For the text-containing cell, return its midpoint in [x, y] coordinate format. 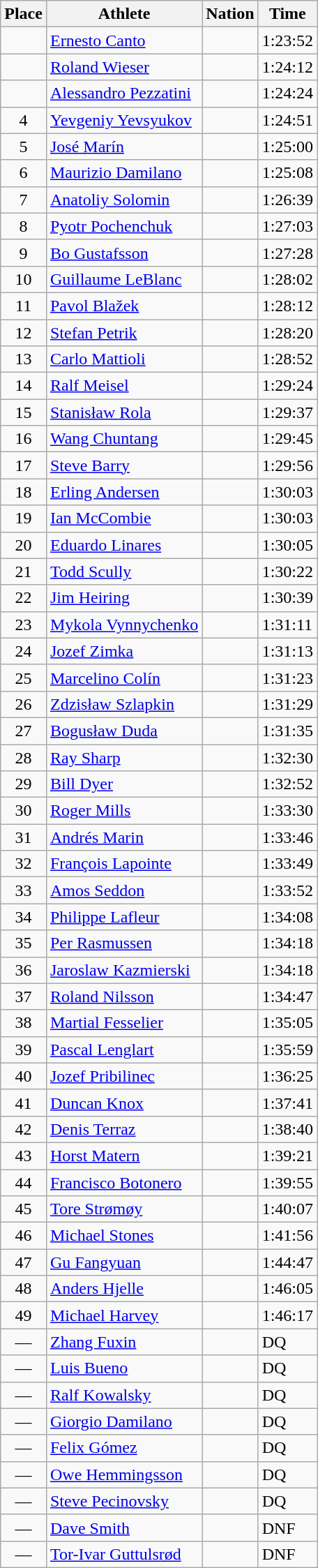
Denis Terraz [124, 1129]
1:28:02 [287, 279]
Ray Sharp [124, 757]
1:31:29 [287, 704]
1:31:11 [287, 625]
1:25:00 [287, 147]
1:33:46 [287, 837]
11 [24, 306]
Pavol Blažek [124, 306]
Zhang Fuxin [124, 1342]
Michael Stones [124, 1236]
Jozef Pribilinec [124, 1076]
19 [24, 518]
Alessandro Pezzatini [124, 94]
Philippe Lafleur [124, 917]
1:24:12 [287, 67]
Roger Mills [124, 811]
1:28:52 [287, 359]
1:23:52 [287, 40]
Stanisław Rola [124, 412]
Michael Harvey [124, 1315]
Pascal Lenglart [124, 1050]
1:39:55 [287, 1183]
36 [24, 970]
1:44:47 [287, 1262]
7 [24, 200]
Ralf Kowalsky [124, 1395]
Wang Chuntang [124, 439]
Mykola Vynnychenko [124, 625]
1:46:17 [287, 1315]
41 [24, 1103]
Steve Pecinovsky [124, 1501]
Tore Strømøy [124, 1209]
33 [24, 890]
1:35:05 [287, 1023]
1:31:35 [287, 731]
1:39:21 [287, 1156]
1:28:20 [287, 333]
18 [24, 492]
1:30:22 [287, 572]
27 [24, 731]
Nation [230, 14]
1:24:51 [287, 120]
1:31:13 [287, 651]
1:32:30 [287, 757]
Eduardo Linares [124, 545]
Roland Wieser [124, 67]
15 [24, 412]
1:26:39 [287, 200]
Andrés Marin [124, 837]
1:34:47 [287, 996]
46 [24, 1236]
Jim Heiring [124, 598]
1:35:59 [287, 1050]
Guillaume LeBlanc [124, 279]
31 [24, 837]
1:33:49 [287, 864]
16 [24, 439]
1:30:05 [287, 545]
Jaroslaw Kazmierski [124, 970]
1:27:28 [287, 253]
Dave Smith [124, 1528]
1:28:12 [287, 306]
32 [24, 864]
1:29:24 [287, 386]
Jozef Zimka [124, 651]
12 [24, 333]
Owe Hemmingsson [124, 1474]
Tor-Ivar Guttulsrød [124, 1554]
Gu Fangyuan [124, 1262]
28 [24, 757]
Place [24, 14]
Roland Nilsson [124, 996]
21 [24, 572]
22 [24, 598]
5 [24, 147]
47 [24, 1262]
8 [24, 226]
1:25:08 [287, 173]
49 [24, 1315]
José Marín [124, 147]
Anatoliy Solomin [124, 200]
1:30:39 [287, 598]
1:38:40 [287, 1129]
38 [24, 1023]
34 [24, 917]
1:33:52 [287, 890]
Francisco Botonero [124, 1183]
Horst Matern [124, 1156]
Carlo Mattioli [124, 359]
Bill Dyer [124, 784]
Todd Scully [124, 572]
1:32:52 [287, 784]
4 [24, 120]
Ian McCombie [124, 518]
13 [24, 359]
30 [24, 811]
1:46:05 [287, 1289]
1:36:25 [287, 1076]
35 [24, 943]
40 [24, 1076]
Erling Andersen [124, 492]
10 [24, 279]
45 [24, 1209]
29 [24, 784]
1:40:07 [287, 1209]
Ralf Meisel [124, 386]
14 [24, 386]
Per Rasmussen [124, 943]
Steve Barry [124, 465]
17 [24, 465]
44 [24, 1183]
Athlete [124, 14]
Marcelino Colín [124, 678]
23 [24, 625]
37 [24, 996]
9 [24, 253]
Martial Fesselier [124, 1023]
Anders Hjelle [124, 1289]
François Lapointe [124, 864]
1:29:56 [287, 465]
1:41:56 [287, 1236]
Giorgio Damilano [124, 1421]
1:29:37 [287, 412]
39 [24, 1050]
1:24:24 [287, 94]
Felix Gómez [124, 1448]
6 [24, 173]
Yevgeniy Yevsyukov [124, 120]
Pyotr Pochenchuk [124, 226]
25 [24, 678]
Luis Bueno [124, 1368]
Time [287, 14]
48 [24, 1289]
42 [24, 1129]
1:27:03 [287, 226]
1:33:30 [287, 811]
26 [24, 704]
Ernesto Canto [124, 40]
20 [24, 545]
Zdzisław Szlapkin [124, 704]
1:37:41 [287, 1103]
1:29:45 [287, 439]
1:31:23 [287, 678]
Stefan Petrik [124, 333]
Amos Seddon [124, 890]
43 [24, 1156]
1:34:08 [287, 917]
Bogusław Duda [124, 731]
Maurizio Damilano [124, 173]
Duncan Knox [124, 1103]
24 [24, 651]
Bo Gustafsson [124, 253]
